Pinpoint the cell where the given text exists, returning its [X, Y] midpoint coordinate. 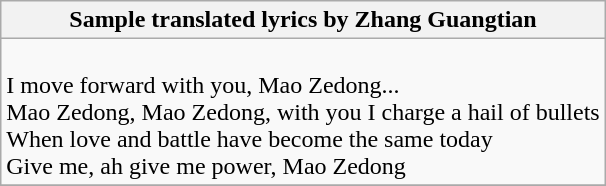
Sample translated lyrics by Zhang Guangtian [303, 20]
